Identify which cell holds the provided text, then report its [x, y] central coordinate. 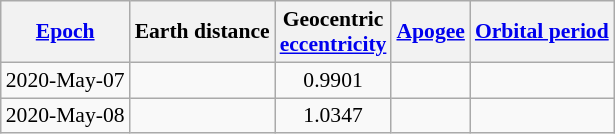
Epoch [66, 32]
Earth distance [202, 32]
2020-May-08 [66, 116]
Apogee [430, 32]
1.0347 [334, 116]
0.9901 [334, 80]
Orbital period [542, 32]
Geocentriceccentricity [334, 32]
2020-May-07 [66, 80]
